Output the [X, Y] coordinate of the center of the cell containing the given text.  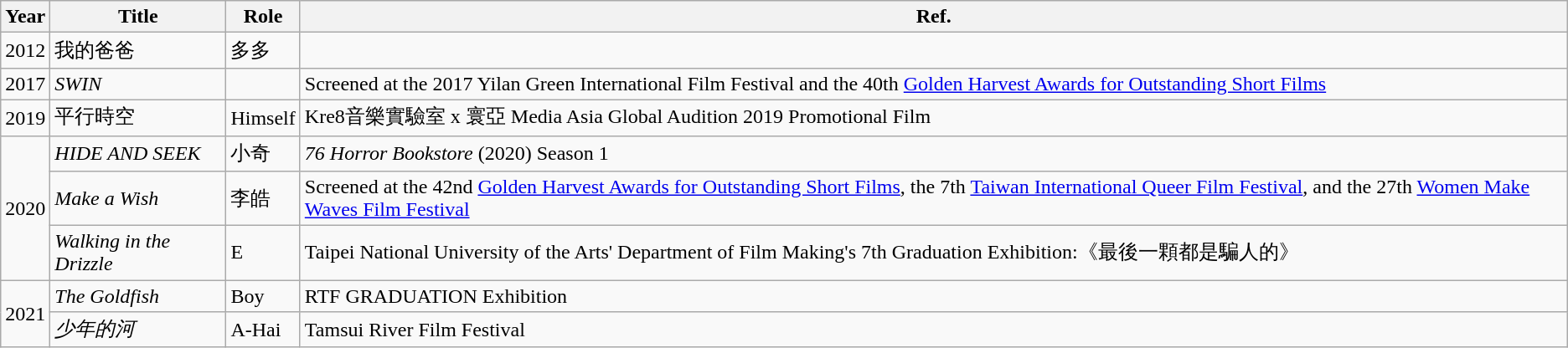
RTF GRADUATION Exhibition [933, 296]
2019 [25, 117]
Role [263, 17]
HIDE AND SEEK [138, 154]
我的爸爸 [138, 50]
Title [138, 17]
李皓 [263, 199]
Year [25, 17]
SWIN [138, 84]
多多 [263, 50]
2017 [25, 84]
Make a Wish [138, 199]
The Goldfish [138, 296]
平行時空 [138, 117]
Tamsui River Film Festival [933, 330]
2020 [25, 207]
Boy [263, 296]
Taipei National University of the Arts' Department of Film Making's 7th Graduation Exhibition:《最後一顆都是騙人的》 [933, 253]
Screened at the 2017 Yilan Green International Film Festival and the 40th Golden Harvest Awards for Outstanding Short Films [933, 84]
76 Horror Bookstore (2020) Season 1 [933, 154]
小奇 [263, 154]
Walking in the Drizzle [138, 253]
2021 [25, 315]
Ref. [933, 17]
2012 [25, 50]
Himself [263, 117]
Kre8音樂實驗室 x 寰亞 Media Asia Global Audition 2019 Promotional Film [933, 117]
少年的河 [138, 330]
A-Hai [263, 330]
E [263, 253]
